Find where the given text appears and provide that cell's center as [x, y] coordinate. 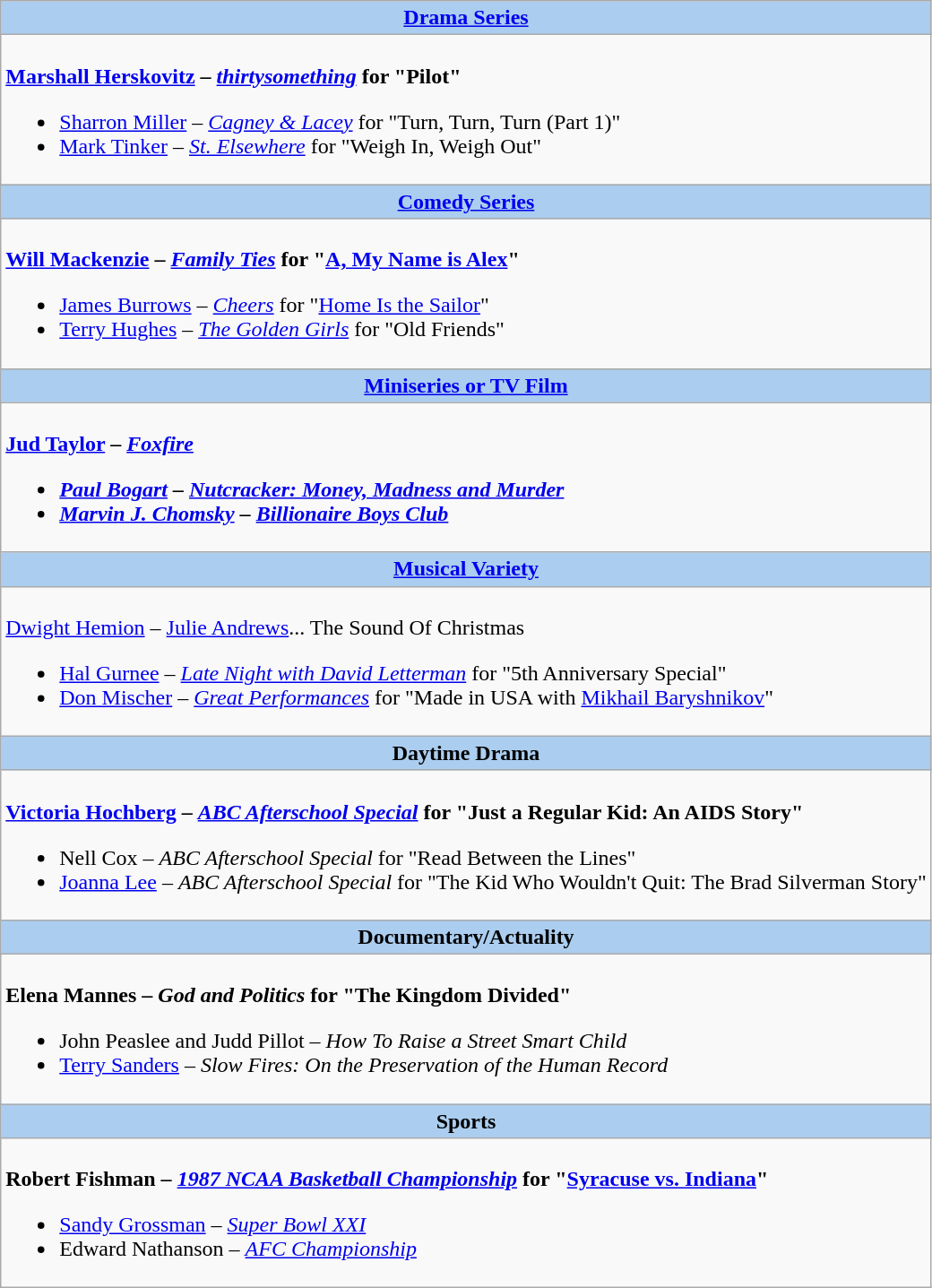
Daytime Drama [466, 753]
Miniseries or TV Film [466, 385]
Robert Fishman – 1987 NCAA Basketball Championship for "Syracuse vs. Indiana"Sandy Grossman – Super Bowl XXIEdward Nathanson – AFC Championship [466, 1214]
Documentary/Actuality [466, 937]
Will Mackenzie – Family Ties for "A, My Name is Alex"James Burrows – Cheers for "Home Is the Sailor"Terry Hughes – The Golden Girls for "Old Friends" [466, 294]
Musical Variety [466, 569]
Drama Series [466, 18]
Comedy Series [466, 202]
Sports [466, 1121]
Jud Taylor – FoxfirePaul Bogart – Nutcracker: Money, Madness and MurderMarvin J. Chomsky – Billionaire Boys Club [466, 477]
